Scan for the cell matching the given text and deliver its (x, y) coordinate at center. 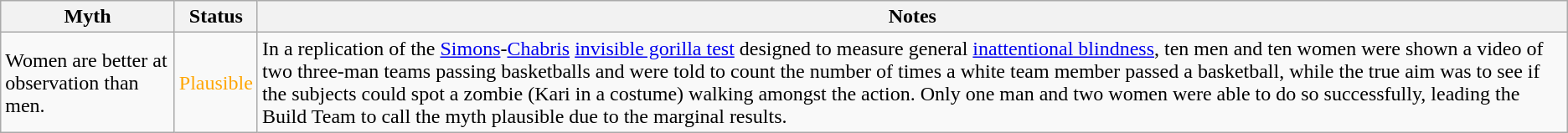
Status (216, 17)
Myth (88, 17)
Plausible (216, 82)
Women are better at observation than men. (88, 82)
Notes (912, 17)
